Capture the cell that displays the provided text and extract its [X, Y] central coordinate. 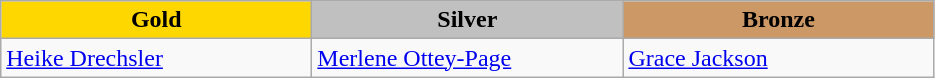
Heike Drechsler [156, 58]
Gold [156, 20]
Bronze [778, 20]
Silver [468, 20]
Merlene Ottey-Page [468, 58]
Grace Jackson [778, 58]
